Capture the cell that displays the provided text and extract its (x, y) central coordinate. 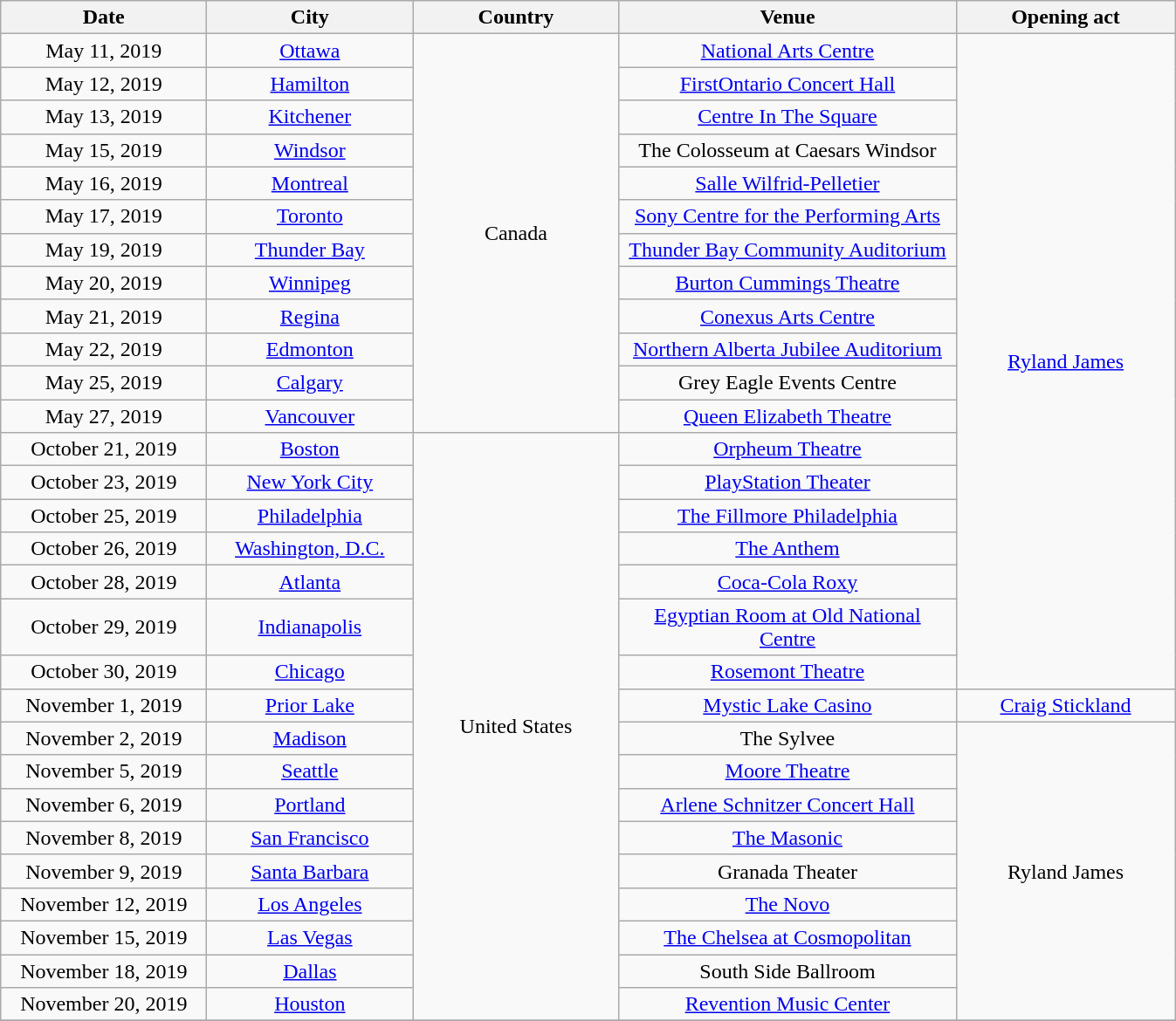
November 20, 2019 (104, 1004)
November 15, 2019 (104, 937)
November 12, 2019 (104, 904)
November 9, 2019 (104, 871)
May 15, 2019 (104, 150)
Arlene Schnitzer Concert Hall (787, 805)
Santa Barbara (310, 871)
October 29, 2019 (104, 627)
Seattle (310, 771)
Granada Theater (787, 871)
FirstOntario Concert Hall (787, 84)
Madison (310, 738)
Northern Alberta Jubilee Auditorium (787, 349)
Boston (310, 449)
Prior Lake (310, 705)
November 8, 2019 (104, 838)
Craig Stickland (1065, 705)
Coca-Cola Roxy (787, 582)
Orpheum Theatre (787, 449)
May 12, 2019 (104, 84)
Egyptian Room at Old National Centre (787, 627)
The Fillmore Philadelphia (787, 516)
Moore Theatre (787, 771)
October 25, 2019 (104, 516)
Portland (310, 805)
October 26, 2019 (104, 549)
The Sylvee (787, 738)
Centre In The Square (787, 117)
October 30, 2019 (104, 672)
May 25, 2019 (104, 382)
Hamilton (310, 84)
October 23, 2019 (104, 483)
Indianapolis (310, 627)
October 21, 2019 (104, 449)
November 5, 2019 (104, 771)
Washington, D.C. (310, 549)
Salle Wilfrid-Pelletier (787, 183)
The Novo (787, 904)
United States (516, 727)
Revention Music Center (787, 1004)
November 1, 2019 (104, 705)
May 17, 2019 (104, 216)
The Colosseum at Caesars Windsor (787, 150)
May 20, 2019 (104, 283)
Grey Eagle Events Centre (787, 382)
Regina (310, 316)
Edmonton (310, 349)
Los Angeles (310, 904)
May 19, 2019 (104, 250)
Vancouver (310, 416)
Toronto (310, 216)
May 16, 2019 (104, 183)
Philadelphia (310, 516)
South Side Ballroom (787, 971)
Venue (787, 17)
Chicago (310, 672)
October 28, 2019 (104, 582)
Montreal (310, 183)
Ottawa (310, 51)
May 27, 2019 (104, 416)
Mystic Lake Casino (787, 705)
Thunder Bay Community Auditorium (787, 250)
The Masonic (787, 838)
Dallas (310, 971)
Winnipeg (310, 283)
The Chelsea at Cosmopolitan (787, 937)
Date (104, 17)
Queen Elizabeth Theatre (787, 416)
The Anthem (787, 549)
May 11, 2019 (104, 51)
May 21, 2019 (104, 316)
New York City (310, 483)
Windsor (310, 150)
Kitchener (310, 117)
Thunder Bay (310, 250)
Country (516, 17)
National Arts Centre (787, 51)
Houston (310, 1004)
Calgary (310, 382)
PlayStation Theater (787, 483)
Rosemont Theatre (787, 672)
Las Vegas (310, 937)
Sony Centre for the Performing Arts (787, 216)
Burton Cummings Theatre (787, 283)
May 13, 2019 (104, 117)
May 22, 2019 (104, 349)
City (310, 17)
Atlanta (310, 582)
Canada (516, 234)
November 18, 2019 (104, 971)
Opening act (1065, 17)
Conexus Arts Centre (787, 316)
November 2, 2019 (104, 738)
November 6, 2019 (104, 805)
San Francisco (310, 838)
